Capture the cell that displays the provided text and extract its [X, Y] central coordinate. 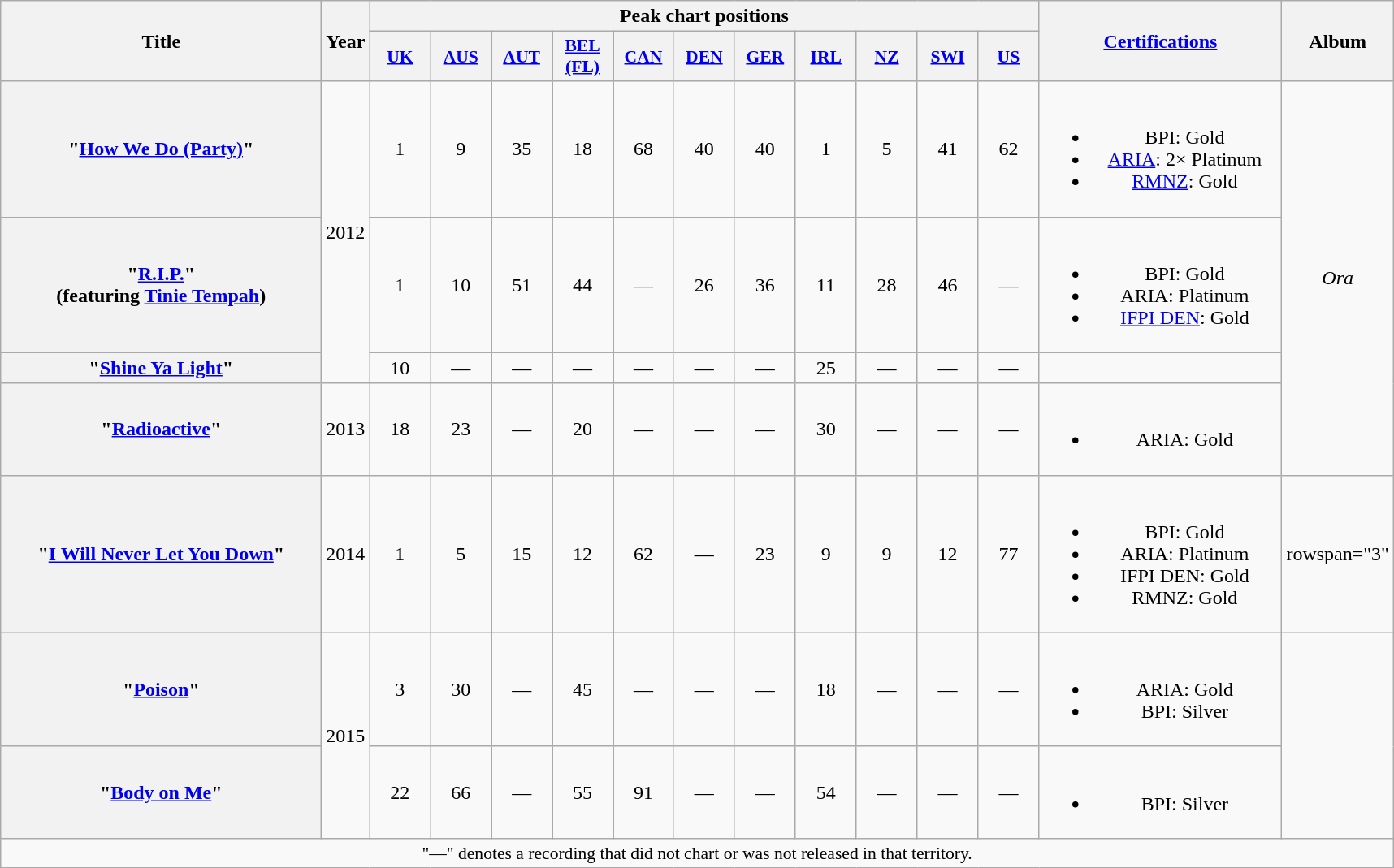
SWI [947, 57]
15 [522, 554]
Year [346, 41]
25 [825, 368]
3 [400, 689]
Title [161, 41]
2012 [346, 232]
Peak chart positions [704, 16]
CAN [643, 57]
"—" denotes a recording that did not chart or was not released in that territory. [697, 853]
2015 [346, 736]
IRL [825, 57]
Ora [1338, 278]
"R.I.P."(featuring Tinie Tempah) [161, 284]
2014 [346, 554]
BPI: GoldARIA: PlatinumIFPI DEN: GoldRMNZ: Gold [1160, 554]
"Radioactive" [161, 429]
26 [703, 284]
UK [400, 57]
2013 [346, 429]
"Shine Ya Light" [161, 368]
46 [947, 284]
DEN [703, 57]
45 [583, 689]
54 [825, 792]
44 [583, 284]
ARIA: GoldBPI: Silver [1160, 689]
41 [947, 149]
20 [583, 429]
BEL(FL) [583, 57]
US [1009, 57]
NZ [887, 57]
BPI: Silver [1160, 792]
68 [643, 149]
AUT [522, 57]
91 [643, 792]
"How We Do (Party)" [161, 149]
"Poison" [161, 689]
BPI: GoldARIA: 2× PlatinumRMNZ: Gold [1160, 149]
"I Will Never Let You Down" [161, 554]
36 [765, 284]
Certifications [1160, 41]
BPI: GoldARIA: PlatinumIFPI DEN: Gold [1160, 284]
28 [887, 284]
"Body on Me" [161, 792]
55 [583, 792]
22 [400, 792]
AUS [461, 57]
GER [765, 57]
ARIA: Gold [1160, 429]
51 [522, 284]
Album [1338, 41]
rowspan="3" [1338, 554]
35 [522, 149]
77 [1009, 554]
11 [825, 284]
66 [461, 792]
